From the cell containing the given text, extract its center point as [x, y] coordinate. 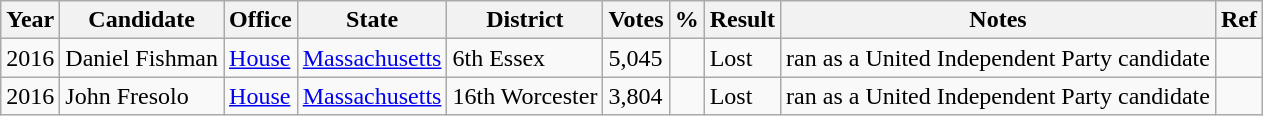
Notes [998, 20]
District [525, 20]
6th Essex [525, 58]
16th Worcester [525, 96]
Daniel Fishman [142, 58]
Year [30, 20]
Result [742, 20]
5,045 [636, 58]
% [686, 20]
3,804 [636, 96]
State [372, 20]
Ref [1238, 20]
Candidate [142, 20]
Votes [636, 20]
Office [261, 20]
John Fresolo [142, 96]
